Search for the cell housing the specified text and yield its (X, Y) center coordinate. 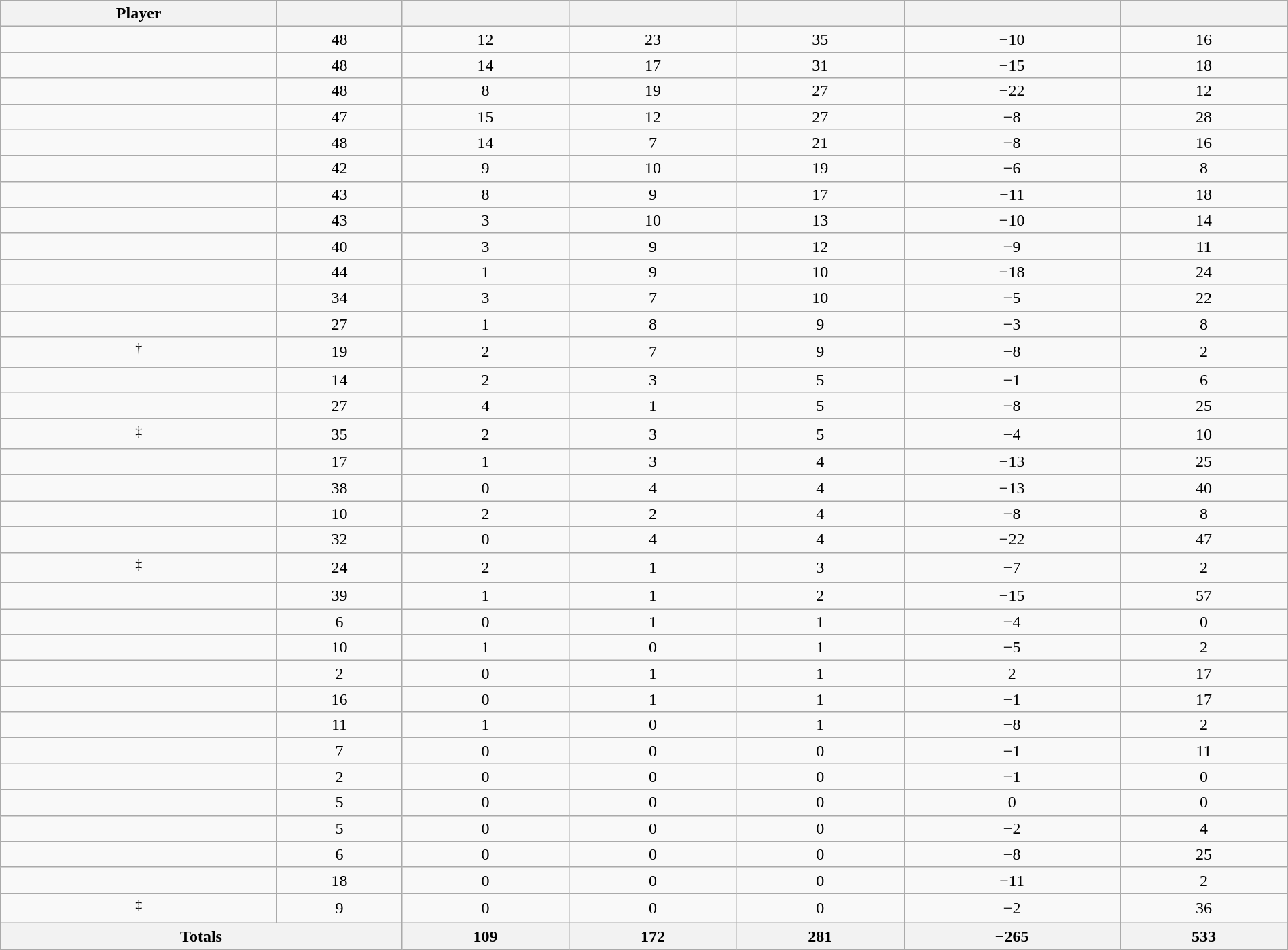
42 (340, 169)
44 (340, 272)
109 (485, 936)
172 (653, 936)
−9 (1012, 246)
39 (340, 596)
13 (820, 220)
Totals (201, 936)
−265 (1012, 936)
281 (820, 936)
21 (820, 143)
32 (340, 540)
−7 (1012, 568)
15 (485, 117)
57 (1204, 596)
22 (1204, 298)
533 (1204, 936)
31 (820, 65)
−3 (1012, 324)
36 (1204, 908)
−18 (1012, 272)
Player (139, 14)
28 (1204, 117)
34 (340, 298)
23 (653, 39)
−6 (1012, 169)
38 (340, 488)
† (139, 352)
